Return the [X, Y] coordinate for the center point of the cell that contains the specified text.  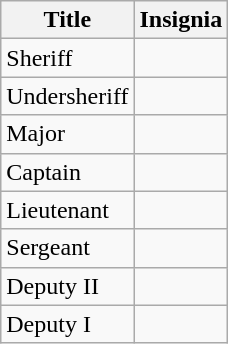
Title [68, 20]
Major [68, 134]
Sergeant [68, 248]
Deputy II [68, 286]
Deputy I [68, 324]
Sheriff [68, 58]
Undersheriff [68, 96]
Captain [68, 172]
Insignia [181, 20]
Lieutenant [68, 210]
